Find where the given text appears and provide that cell's center as (x, y) coordinate. 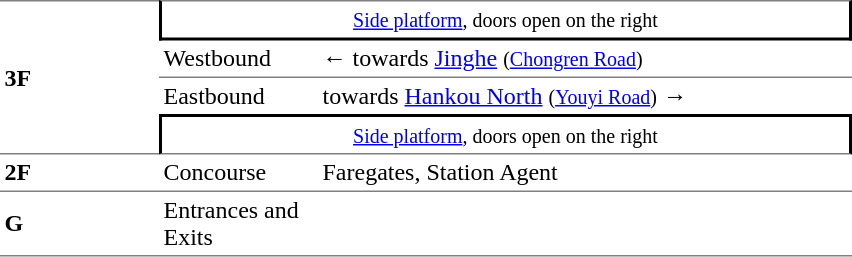
Entrances and Exits (238, 224)
3F (80, 77)
Westbound (238, 58)
G (80, 224)
← towards Jinghe (Chongren Road) (585, 58)
Concourse (238, 173)
2F (80, 173)
Faregates, Station Agent (585, 173)
Eastbound (238, 95)
towards Hankou North (Youyi Road) → (585, 95)
